Capture the cell that displays the provided text and extract its (X, Y) central coordinate. 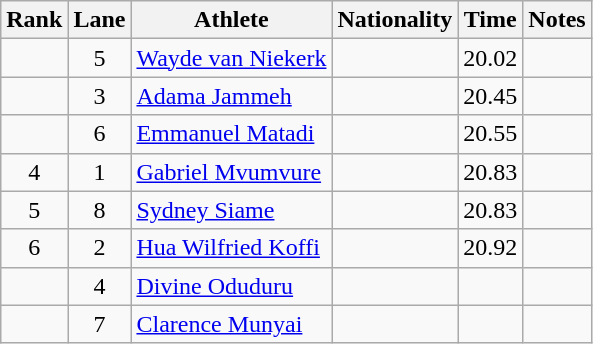
Adama Jammeh (232, 96)
Wayde van Niekerk (232, 58)
Hua Wilfried Koffi (232, 248)
Notes (557, 20)
3 (100, 96)
20.02 (490, 58)
2 (100, 248)
Lane (100, 20)
7 (100, 324)
20.55 (490, 134)
Emmanuel Matadi (232, 134)
20.92 (490, 248)
Divine Oduduru (232, 286)
Time (490, 20)
Gabriel Mvumvure (232, 172)
Athlete (232, 20)
1 (100, 172)
8 (100, 210)
Sydney Siame (232, 210)
20.45 (490, 96)
Nationality (395, 20)
Clarence Munyai (232, 324)
Rank (34, 20)
